Determine the [X, Y] coordinate at the center of the cell enclosing the given text.  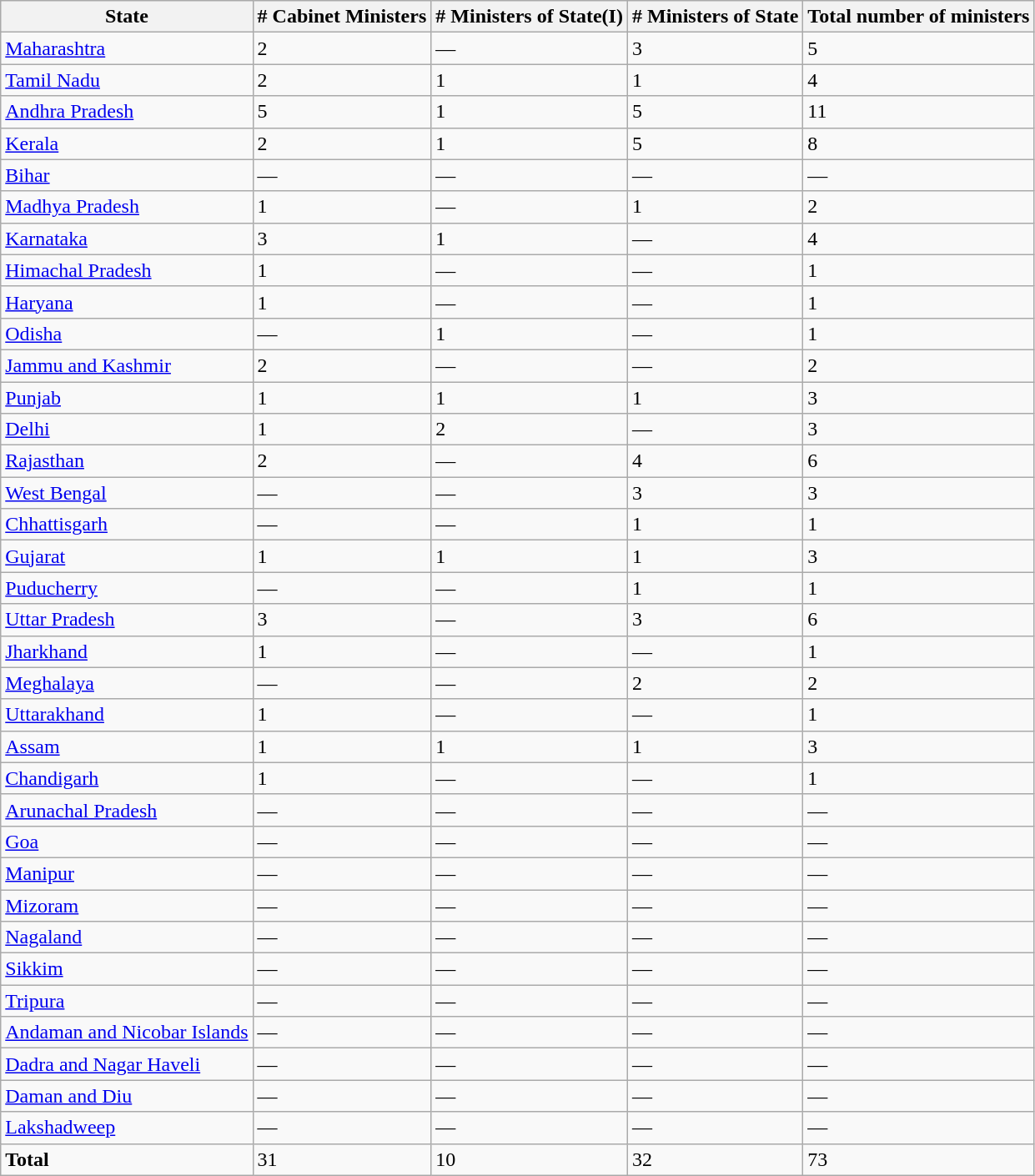
Arunachal Pradesh [127, 810]
Jharkhand [127, 651]
Mizoram [127, 905]
10 [530, 1159]
Goa [127, 842]
Jammu and Kashmir [127, 365]
Manipur [127, 873]
Gujarat [127, 556]
Uttar Pradesh [127, 620]
Bihar [127, 175]
Andhra Pradesh [127, 112]
Puducherry [127, 588]
31 [342, 1159]
Odisha [127, 334]
Dadra and Nagar Haveli [127, 1064]
Nagaland [127, 937]
Karnataka [127, 239]
73 [919, 1159]
Assam [127, 746]
# Ministers of State [715, 17]
Punjab [127, 398]
Lakshadweep [127, 1128]
Total [127, 1159]
Andaman and Nicobar Islands [127, 1033]
# Ministers of State(I) [530, 17]
# Cabinet Ministers [342, 17]
8 [919, 143]
11 [919, 112]
32 [715, 1159]
Haryana [127, 302]
Uttarakhand [127, 715]
Madhya Pradesh [127, 207]
Total number of ministers [919, 17]
Rajasthan [127, 461]
Chandigarh [127, 778]
Tripura [127, 1001]
Daman and Diu [127, 1096]
Himachal Pradesh [127, 270]
Maharashtra [127, 48]
Tamil Nadu [127, 80]
Chhattisgarh [127, 525]
Meghalaya [127, 683]
Sikkim [127, 969]
West Bengal [127, 493]
Kerala [127, 143]
Delhi [127, 430]
State [127, 17]
